Return [x, y] of the center of cell containing provided text 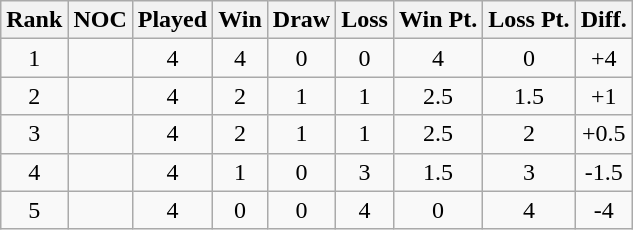
Win Pt. [438, 20]
-1.5 [604, 172]
Rank [34, 20]
Played [172, 20]
Win [240, 20]
+1 [604, 96]
-4 [604, 210]
+4 [604, 58]
NOC [100, 20]
5 [34, 210]
Loss Pt. [529, 20]
+0.5 [604, 134]
Loss [365, 20]
Draw [301, 20]
Diff. [604, 20]
